Output the [x, y] coordinate of the center of the cell containing the given text.  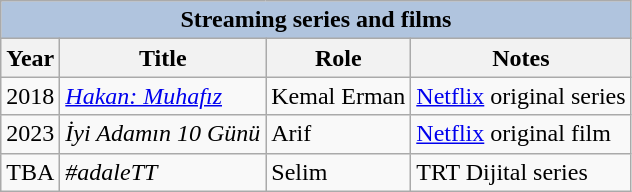
Hakan: Muhafız [163, 96]
Year [30, 58]
Kemal Erman [338, 96]
Arif [338, 134]
Netflix original series [521, 96]
Netflix original film [521, 134]
Notes [521, 58]
Selim [338, 172]
İyi Adamın 10 Günü [163, 134]
TRT Dijital series [521, 172]
Title [163, 58]
TBA [30, 172]
2023 [30, 134]
Streaming series and films [316, 20]
#adaleTT [163, 172]
2018 [30, 96]
Role [338, 58]
